Detect which cell encompasses the target text, then output its [X, Y] center coordinate. 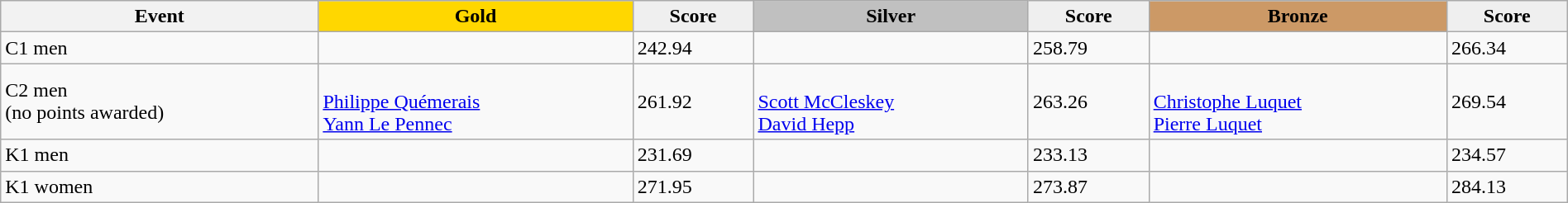
273.87 [1088, 186]
Bronze [1298, 17]
Event [160, 17]
C1 men [160, 48]
269.54 [1507, 101]
284.13 [1507, 186]
263.26 [1088, 101]
231.69 [693, 155]
266.34 [1507, 48]
Christophe LuquetPierre Luquet [1298, 101]
Scott McCleskeyDavid Hepp [891, 101]
261.92 [693, 101]
Gold [476, 17]
K1 men [160, 155]
C2 men(no points awarded) [160, 101]
258.79 [1088, 48]
242.94 [693, 48]
271.95 [693, 186]
Philippe QuémeraisYann Le Pennec [476, 101]
K1 women [160, 186]
Silver [891, 17]
233.13 [1088, 155]
234.57 [1507, 155]
